For the text-containing cell, return its midpoint in [X, Y] coordinate format. 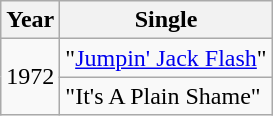
Single [166, 20]
"It's A Plain Shame" [166, 96]
Year [30, 20]
"Jumpin' Jack Flash" [166, 58]
1972 [30, 77]
